Return (x, y) of the center of cell containing provided text 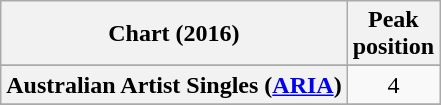
Australian Artist Singles (ARIA) (174, 85)
4 (393, 85)
Chart (2016) (174, 34)
Peak position (393, 34)
